From the cell containing the given text, extract its center point as (x, y) coordinate. 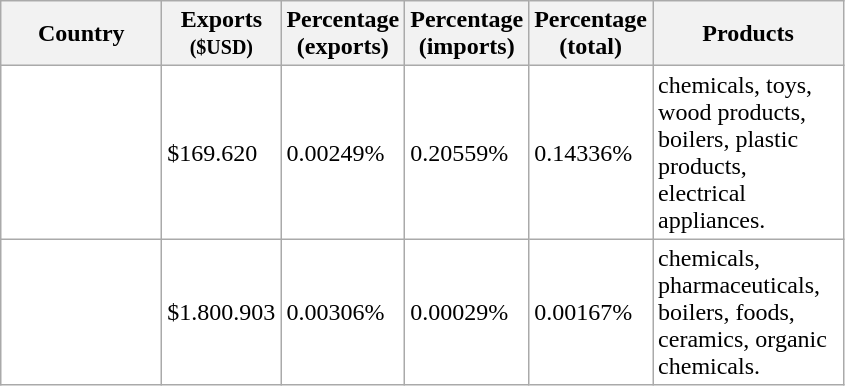
0.00167% (591, 312)
chemicals, pharmaceuticals, boilers, foods, ceramics, organic chemicals. (748, 312)
chemicals, toys, wood products, boilers, plastic products, electrical appliances. (748, 152)
Exports ($USD) (222, 34)
0.20559% (467, 152)
Percentage (total) (591, 34)
$169.620 (222, 152)
Products (748, 34)
0.14336% (591, 152)
Percentage (exports) (343, 34)
0.00249% (343, 152)
Country (82, 34)
0.00029% (467, 312)
Percentage (imports) (467, 34)
0.00306% (343, 312)
$1.800.903 (222, 312)
